Find where the given text appears and provide that cell's center as [X, Y] coordinate. 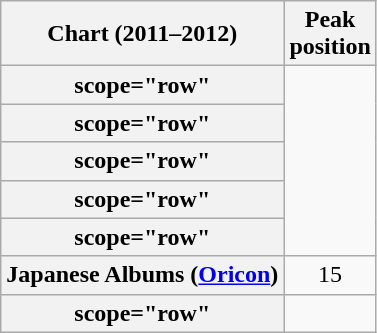
Japanese Albums (Oricon) [142, 275]
Chart (2011–2012) [142, 34]
15 [330, 275]
Peakposition [330, 34]
